Identify which cell holds the provided text, then report its [x, y] central coordinate. 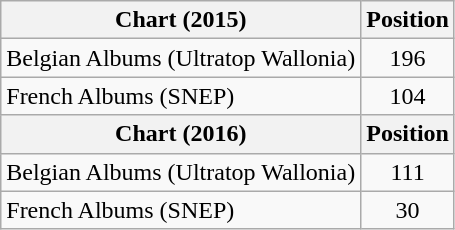
104 [408, 96]
30 [408, 210]
111 [408, 172]
196 [408, 58]
Chart (2016) [181, 134]
Chart (2015) [181, 20]
